For the text-containing cell, return its midpoint in [x, y] coordinate format. 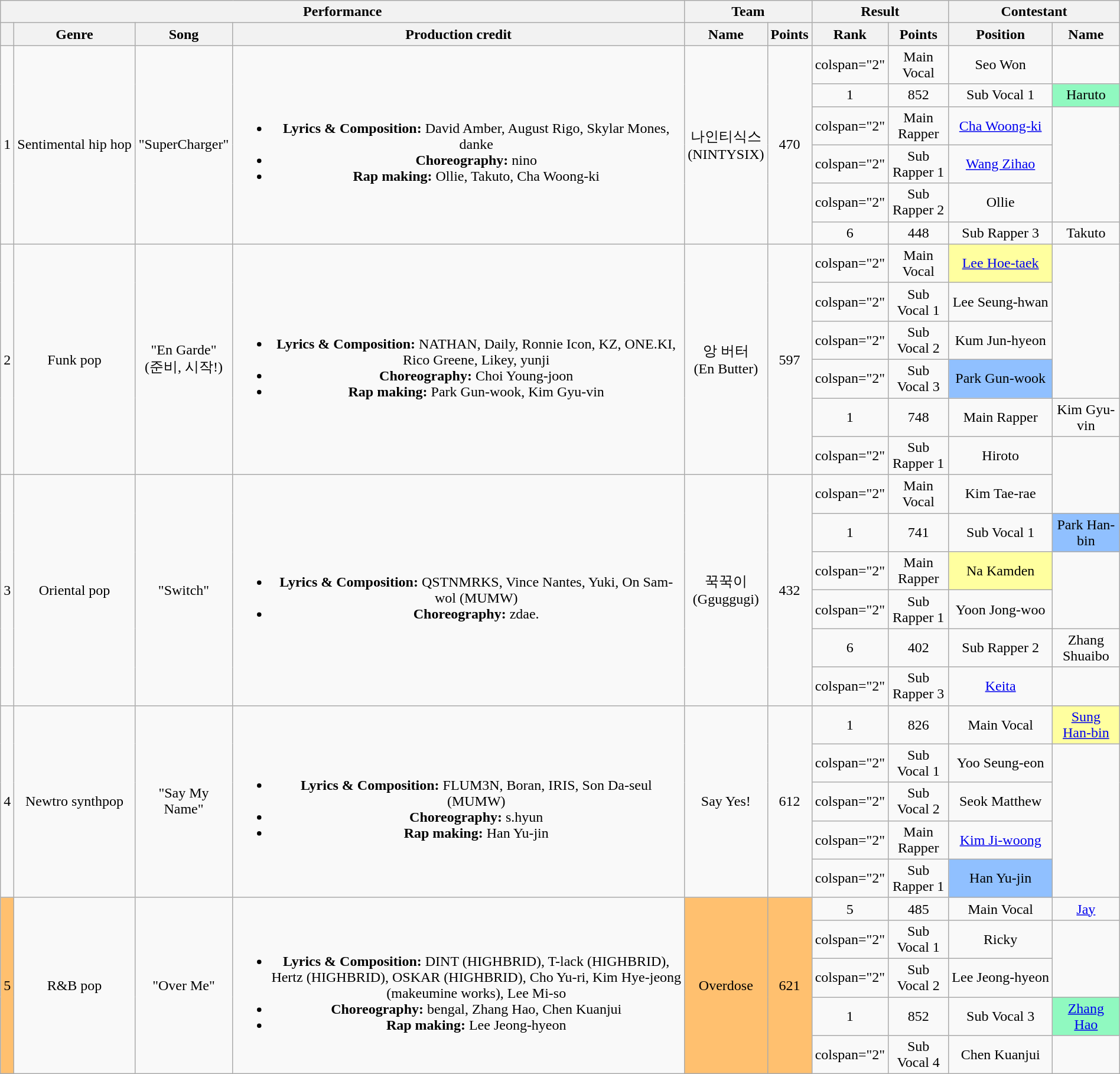
Sung Han-bin [1086, 724]
Newtro synthpop [74, 801]
Yoo Seung-eon [1001, 763]
Wang Zihao [1001, 164]
Lee Hoe-taek [1001, 263]
Song [184, 34]
612 [789, 801]
Na Kamden [1001, 571]
Hiroto [1001, 456]
4 [7, 801]
470 [789, 145]
741 [919, 533]
Cha Woong-ki [1001, 125]
402 [919, 647]
Haruto [1086, 95]
"En Garde"(준비, 시작!) [184, 359]
621 [789, 985]
Keita [1001, 686]
432 [789, 590]
Ricky [1001, 939]
Kim Tae-rae [1001, 494]
Say Yes! [726, 801]
Position [1001, 34]
Production credit [458, 34]
Kim Ji-woong [1001, 840]
Sub Vocal 4 [919, 1055]
Takuto [1086, 233]
Overdose [726, 985]
748 [919, 417]
485 [919, 909]
Jay [1086, 909]
Ollie [1001, 202]
Lyrics & Composition: QSTNMRKS, Vince Nantes, Yuki, On Sam-wol (MUMW)Choreography: zdae. [458, 590]
Yoon Jong-woo [1001, 610]
Genre [74, 34]
Zhang Hao [1086, 1016]
Park Han-bin [1086, 533]
3 [7, 590]
앙 버터(En Butter) [726, 359]
Lee Jeong-hyeon [1001, 977]
Result [880, 12]
Seok Matthew [1001, 801]
"Say My Name" [184, 801]
Kim Gyu-vin [1086, 417]
2 [7, 359]
Chen Kuanjui [1001, 1055]
Rank [850, 34]
Oriental pop [74, 590]
Sentimental hip hop [74, 145]
448 [919, 233]
Kum Jun-hyeon [1001, 340]
Contestant [1034, 12]
R&B pop [74, 985]
Park Gun-wook [1001, 378]
826 [919, 724]
"Switch" [184, 590]
"Over Me" [184, 985]
Performance [343, 12]
Zhang Shuaibo [1086, 647]
Funk pop [74, 359]
꾹꾹이(Gguggugi) [726, 590]
Lyrics & Composition: FLUM3N, Boran, IRIS, Son Da-seul (MUMW)Choreography: s.hyunRap making: Han Yu-jin [458, 801]
Team [748, 12]
597 [789, 359]
Han Yu-jin [1001, 878]
Seo Won [1001, 65]
Lyrics & Composition: David Amber, August Rigo, Skylar Mones, dankeChoreography: ninoRap making: Ollie, Takuto, Cha Woong-ki [458, 145]
나인티식스(NINTYSIX) [726, 145]
Lee Seung-hwan [1001, 301]
"SuperCharger" [184, 145]
